Capture the cell that displays the provided text and extract its (x, y) central coordinate. 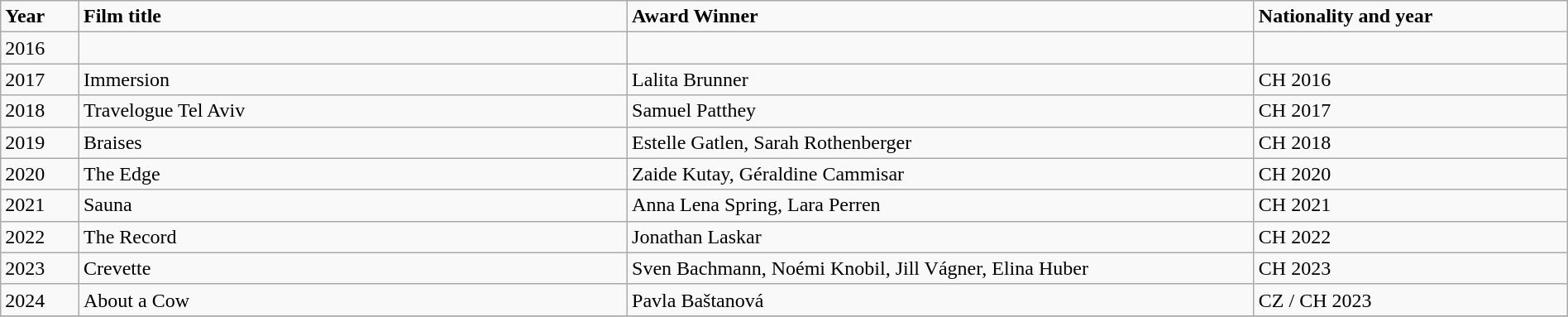
2017 (40, 79)
CZ / CH 2023 (1411, 300)
Travelogue Tel Aviv (352, 111)
The Edge (352, 174)
Zaide Kutay, Géraldine Cammisar (941, 174)
About a Cow (352, 300)
CH 2022 (1411, 237)
Year (40, 17)
2021 (40, 205)
CH 2021 (1411, 205)
Estelle Gatlen, Sarah Rothenberger (941, 142)
Immersion (352, 79)
2022 (40, 237)
2016 (40, 48)
Sven Bachmann, Noémi Knobil, Jill Vágner, Elina Huber (941, 268)
Anna Lena Spring, Lara Perren (941, 205)
Crevette (352, 268)
2018 (40, 111)
Sauna (352, 205)
Pavla Baštanová (941, 300)
Samuel Patthey (941, 111)
2019 (40, 142)
2023 (40, 268)
Nationality and year (1411, 17)
2024 (40, 300)
CH 2023 (1411, 268)
CH 2017 (1411, 111)
Lalita Brunner (941, 79)
CH 2018 (1411, 142)
Jonathan Laskar (941, 237)
The Record (352, 237)
Award Winner (941, 17)
CH 2016 (1411, 79)
CH 2020 (1411, 174)
2020 (40, 174)
Braises (352, 142)
Film title (352, 17)
